Pinpoint the cell where the given text exists, returning its [X, Y] midpoint coordinate. 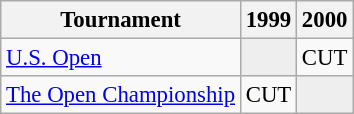
U.S. Open [121, 58]
The Open Championship [121, 95]
Tournament [121, 20]
2000 [325, 20]
1999 [268, 20]
